For the text-containing cell, return its midpoint in [x, y] coordinate format. 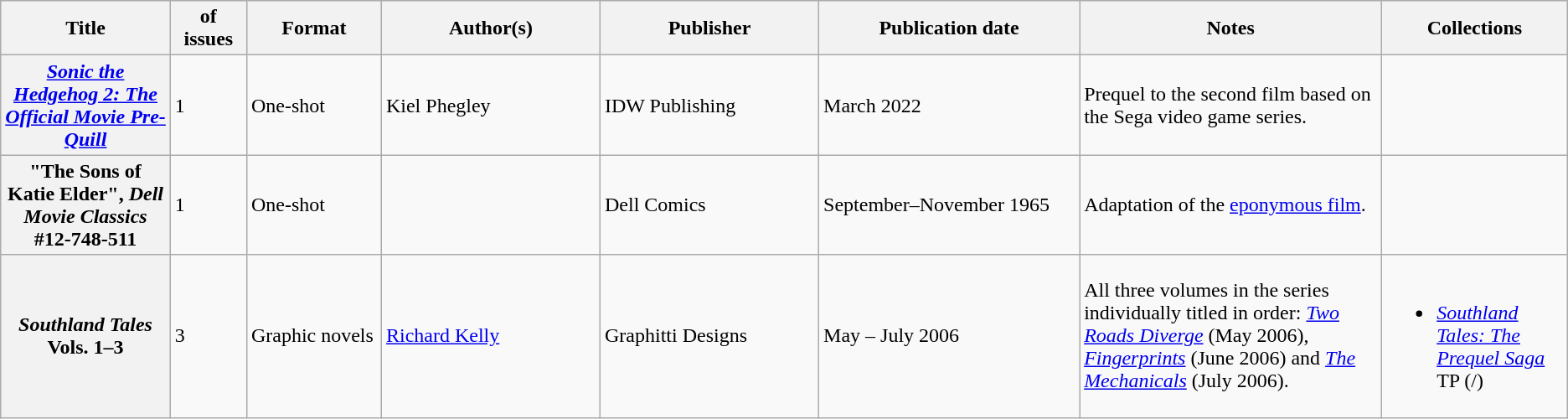
of issues [208, 28]
Publication date [950, 28]
Dell Comics [709, 204]
March 2022 [950, 106]
Southland Tales: The Prequel Saga TP (/) [1475, 336]
Author(s) [491, 28]
Kiel Phegley [491, 106]
May – July 2006 [950, 336]
3 [208, 336]
September–November 1965 [950, 204]
Graphic novels [313, 336]
Sonic the Hedgehog 2: The Official Movie Pre-Quill [85, 106]
Format [313, 28]
Southland Tales Vols. 1–3 [85, 336]
Title [85, 28]
"The Sons of Katie Elder", Dell Movie Classics #12-748-511 [85, 204]
Prequel to the second film based on the Sega video game series. [1231, 106]
All three volumes in the series individually titled in order: Two Roads Diverge (May 2006), Fingerprints (June 2006) and The Mechanicals (July 2006). [1231, 336]
Notes [1231, 28]
IDW Publishing [709, 106]
Graphitti Designs [709, 336]
Collections [1475, 28]
Richard Kelly [491, 336]
Publisher [709, 28]
Adaptation of the eponymous film. [1231, 204]
